Identify which cell holds the provided text, then report its [x, y] central coordinate. 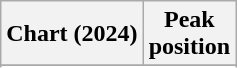
Chart (2024) [72, 34]
Peakposition [189, 34]
